Capture the cell that displays the provided text and extract its (X, Y) central coordinate. 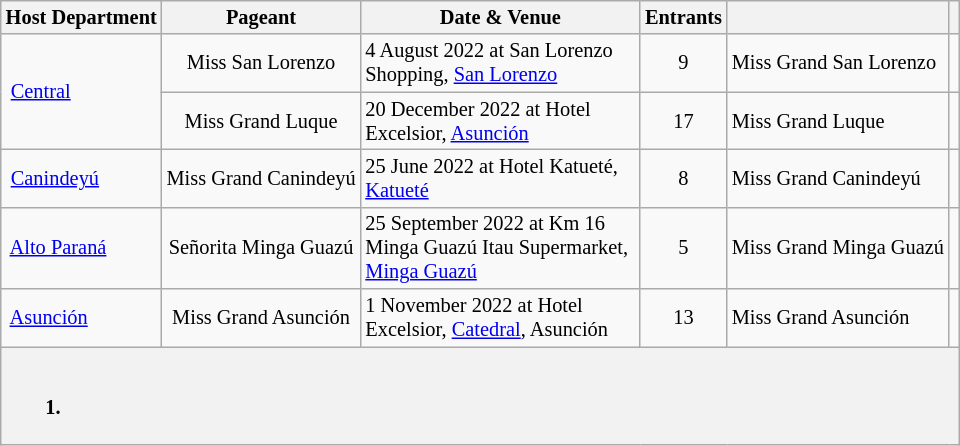
Entrants (684, 17)
8 (684, 178)
25 September 2022 at Km 16 Minga Guazú Itau Supermarket, Minga Guazú (500, 248)
Señorita Minga Guazú (262, 248)
20 December 2022 at Hotel Excelsior, Asunción (500, 121)
Date & Venue (500, 17)
Alto Paraná (82, 248)
Pageant (262, 17)
Miss Grand San Lorenzo (838, 63)
Asunción (82, 318)
25 June 2022 at Hotel Katueté, Katueté (500, 178)
5 (684, 248)
Central (82, 92)
13 (684, 318)
17 (684, 121)
Host Department (82, 17)
1 November 2022 at Hotel Excelsior, Catedral, Asunción (500, 318)
Miss Grand Minga Guazú (838, 248)
9 (684, 63)
Canindeyú (82, 178)
4 August 2022 at San Lorenzo Shopping, San Lorenzo (500, 63)
Miss San Lorenzo (262, 63)
